Pinpoint the cell where the given text exists, returning its (X, Y) midpoint coordinate. 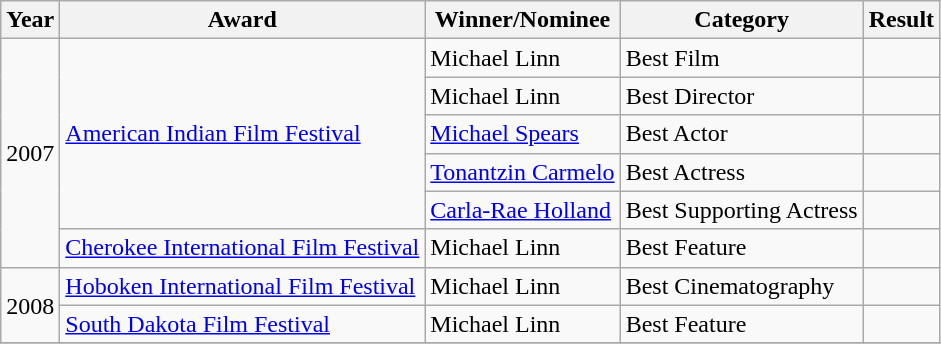
Best Supporting Actress (742, 210)
Award (242, 20)
Result (901, 20)
Winner/Nominee (522, 20)
Best Film (742, 58)
Best Actor (742, 134)
Michael Spears (522, 134)
Category (742, 20)
Year (30, 20)
Best Director (742, 96)
2008 (30, 305)
Best Actress (742, 172)
South Dakota Film Festival (242, 324)
2007 (30, 153)
Carla-Rae Holland (522, 210)
American Indian Film Festival (242, 134)
Tonantzin Carmelo (522, 172)
Best Cinematography (742, 286)
Cherokee International Film Festival (242, 248)
Hoboken International Film Festival (242, 286)
